Detect which cell encompasses the target text, then output its [X, Y] center coordinate. 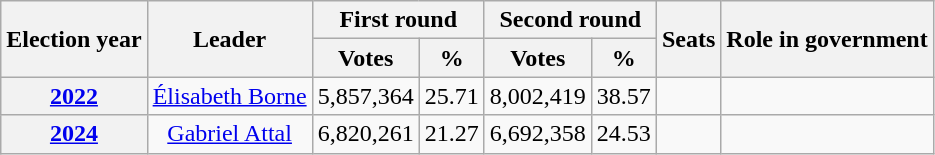
First round [398, 20]
21.27 [452, 134]
Election year [74, 39]
6,820,261 [366, 134]
Gabriel Attal [230, 134]
38.57 [624, 96]
Role in government [827, 39]
25.71 [452, 96]
5,857,364 [366, 96]
Leader [230, 39]
2024 [74, 134]
2022 [74, 96]
24.53 [624, 134]
8,002,419 [538, 96]
6,692,358 [538, 134]
Seats [688, 39]
Élisabeth Borne [230, 96]
Second round [570, 20]
